Extract the [x, y] coordinate from the center of the cell holding the provided text.  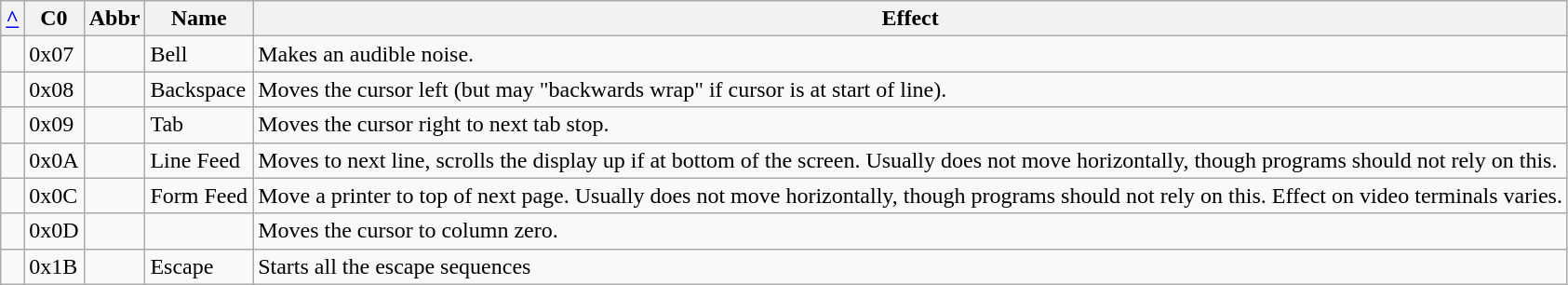
Moves the cursor left (but may "backwards wrap" if cursor is at start of line). [910, 89]
0x09 [54, 125]
Backspace [199, 89]
Escape [199, 266]
0x0C [54, 196]
Name [199, 19]
Abbr [114, 19]
C0 [54, 19]
Starts all the escape sequences [910, 266]
0x0A [54, 160]
Moves the cursor to column zero. [910, 231]
0x08 [54, 89]
Bell [199, 54]
0x1B [54, 266]
Move a printer to top of next page. Usually does not move horizontally, though programs should not rely on this. Effect on video terminals varies. [910, 196]
0x07 [54, 54]
Form Feed [199, 196]
^ [13, 19]
Moves the cursor right to next tab stop. [910, 125]
Moves to next line, scrolls the display up if at bottom of the screen. Usually does not move horizontally, though programs should not rely on this. [910, 160]
Line Feed [199, 160]
0x0D [54, 231]
Tab [199, 125]
Effect [910, 19]
Makes an audible noise. [910, 54]
